Detect which cell encompasses the target text, then output its [X, Y] center coordinate. 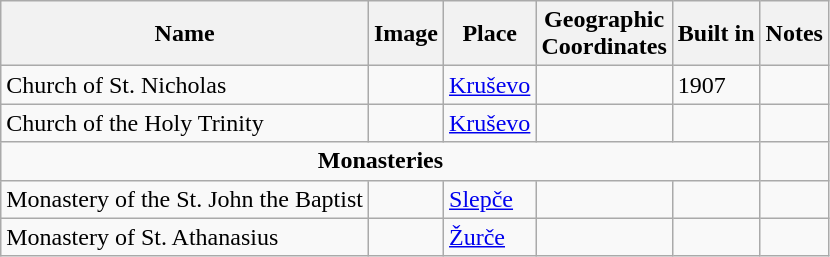
Church of St. Nicholas [185, 85]
Name [185, 34]
Žurče [490, 237]
Monastery of the St. John the Baptist [185, 199]
Image [406, 34]
1907 [716, 85]
Place [490, 34]
Built in [716, 34]
Church of the Holy Trinity [185, 123]
Slepče [490, 199]
Monastery of St. Athanasius [185, 237]
Notes [794, 34]
Monasteries [380, 161]
GeographicCoordinates [604, 34]
